Provide the [x, y] coordinate of the cell's center where the given text is located.  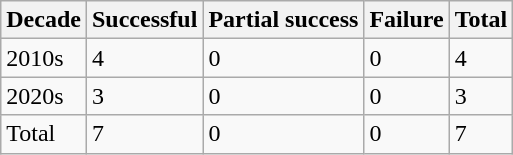
Successful [144, 20]
2020s [44, 96]
2010s [44, 58]
Partial success [284, 20]
Decade [44, 20]
Failure [406, 20]
